Pinpoint the cell where the given text exists, returning its [x, y] midpoint coordinate. 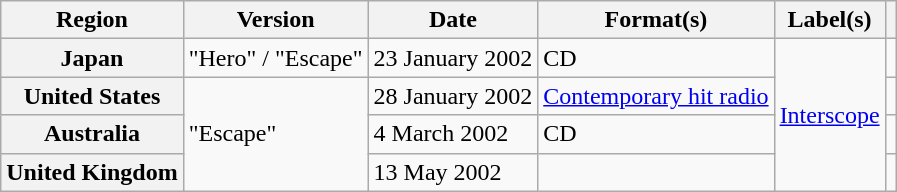
28 January 2002 [453, 96]
Version [276, 20]
Format(s) [656, 20]
"Hero" / "Escape" [276, 58]
Australia [92, 134]
United Kingdom [92, 172]
United States [92, 96]
Region [92, 20]
13 May 2002 [453, 172]
Japan [92, 58]
Contemporary hit radio [656, 96]
Label(s) [830, 20]
4 March 2002 [453, 134]
23 January 2002 [453, 58]
Interscope [830, 115]
Date [453, 20]
"Escape" [276, 134]
